Capture the cell that displays the provided text and extract its [X, Y] central coordinate. 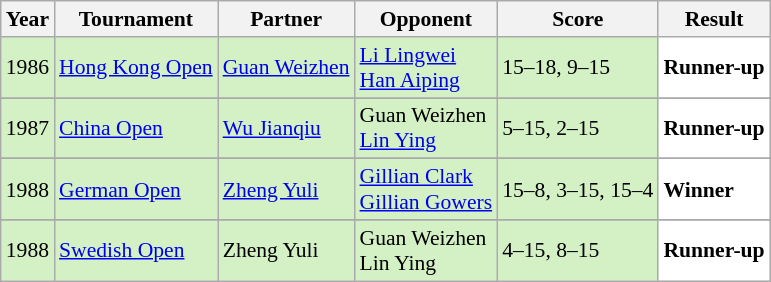
5–15, 2–15 [578, 128]
Year [28, 19]
Hong Kong Open [136, 68]
1987 [28, 128]
Wu Jianqiu [286, 128]
Tournament [136, 19]
4–15, 8–15 [578, 250]
Result [714, 19]
1986 [28, 68]
15–8, 3–15, 15–4 [578, 190]
Opponent [426, 19]
Li Lingwei Han Aiping [426, 68]
China Open [136, 128]
Guan Weizhen [286, 68]
Swedish Open [136, 250]
Partner [286, 19]
German Open [136, 190]
Score [578, 19]
15–18, 9–15 [578, 68]
Winner [714, 190]
Gillian Clark Gillian Gowers [426, 190]
